Find where the given text appears and provide that cell's center as (X, Y) coordinate. 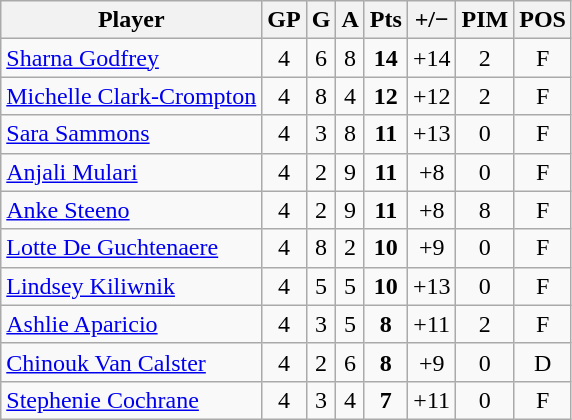
PIM (485, 20)
7 (386, 400)
+12 (432, 96)
GP (284, 20)
Lindsey Kiliwnik (132, 286)
+/− (432, 20)
Sharna Godfrey (132, 58)
Chinouk Van Calster (132, 362)
Player (132, 20)
Lotte De Guchtenaere (132, 248)
G (321, 20)
Anke Steeno (132, 210)
POS (543, 20)
Ashlie Aparicio (132, 324)
Stephenie Cochrane (132, 400)
Sara Sammons (132, 134)
A (350, 20)
Anjali Mulari (132, 172)
14 (386, 58)
Pts (386, 20)
D (543, 362)
Michelle Clark-Crompton (132, 96)
+14 (432, 58)
12 (386, 96)
